Find where the given text appears and provide that cell's center as (X, Y) coordinate. 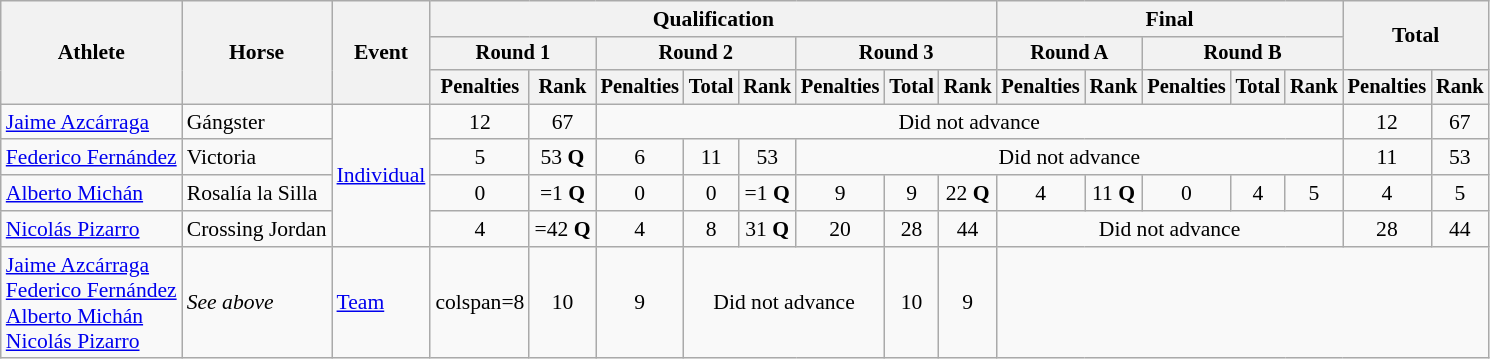
Victoria (257, 158)
Event (382, 52)
6 (640, 158)
Federico Fernández (92, 158)
Round B (1242, 54)
11 Q (1114, 193)
Round A (1069, 54)
Athlete (92, 52)
Jaime AzcárragaFederico FernándezAlberto MichánNicolás Pizarro (92, 303)
See above (257, 303)
Individual (382, 175)
Round 1 (512, 54)
Jaime Azcárraga (92, 122)
22 Q (968, 193)
Rosalía la Silla (257, 193)
Gángster (257, 122)
Team (382, 303)
Qualification (713, 19)
8 (712, 229)
31 Q (767, 229)
20 (840, 229)
Alberto Michán (92, 193)
Crossing Jordan (257, 229)
Round 2 (696, 54)
53 Q (562, 158)
=42 Q (562, 229)
Final (1169, 19)
Round 3 (896, 54)
Nicolás Pizarro (92, 229)
Horse (257, 52)
colspan=8 (480, 303)
